Provide the [x, y] coordinate of the cell's center where the given text is located.  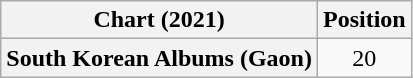
Chart (2021) [160, 20]
20 [364, 58]
South Korean Albums (Gaon) [160, 58]
Position [364, 20]
